Return the (X, Y) coordinate for the center point of the cell that contains the specified text.  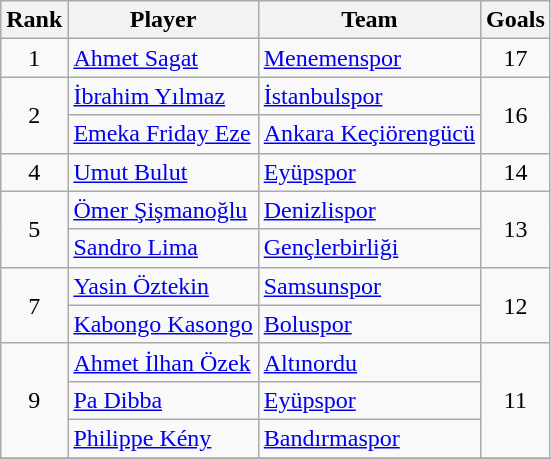
Ahmet Sagat (163, 58)
1 (34, 58)
Ankara Keçiörengücü (369, 134)
İbrahim Yılmaz (163, 96)
İstanbulspor (369, 96)
Menemenspor (369, 58)
Denizlispor (369, 210)
Pa Dibba (163, 400)
16 (516, 115)
Samsunspor (369, 286)
9 (34, 400)
Boluspor (369, 324)
Sandro Lima (163, 248)
12 (516, 305)
7 (34, 305)
Gençlerbirliği (369, 248)
Altınordu (369, 362)
2 (34, 115)
5 (34, 229)
17 (516, 58)
Bandırmaspor (369, 438)
Kabongo Kasongo (163, 324)
Yasin Öztekin (163, 286)
Philippe Kény (163, 438)
4 (34, 172)
Rank (34, 20)
Umut Bulut (163, 172)
13 (516, 229)
Emeka Friday Eze (163, 134)
Team (369, 20)
Ömer Şişmanoğlu (163, 210)
11 (516, 400)
14 (516, 172)
Goals (516, 20)
Player (163, 20)
Ahmet İlhan Özek (163, 362)
